Locate the cell with the specified text and output its [X, Y] center coordinate. 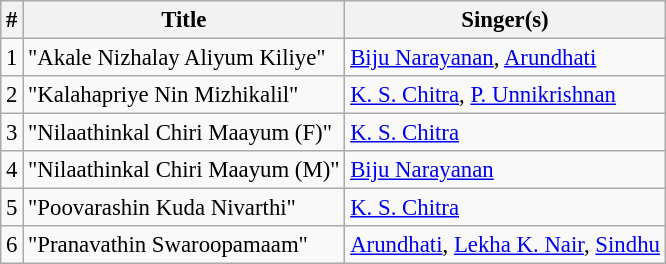
"Kalahapriye Nin Mizhikalil" [184, 95]
2 [12, 95]
Biju Narayanan, Arundhati [505, 58]
"Nilaathinkal Chiri Maayum (F)" [184, 133]
"Akale Nizhalay Aliyum Kiliye" [184, 58]
1 [12, 58]
3 [12, 133]
6 [12, 245]
Arundhati, Lekha K. Nair, Sindhu [505, 245]
Biju Narayanan [505, 170]
4 [12, 170]
"Nilaathinkal Chiri Maayum (M)" [184, 170]
# [12, 20]
K. S. Chitra, P. Unnikrishnan [505, 95]
5 [12, 208]
"Poovarashin Kuda Nivarthi" [184, 208]
"Pranavathin Swaroopamaam" [184, 245]
Singer(s) [505, 20]
Title [184, 20]
